Identify which cell holds the provided text, then report its [X, Y] central coordinate. 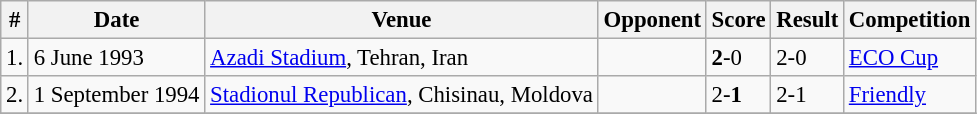
Competition [910, 20]
ECO Cup [910, 58]
6 June 1993 [116, 58]
Score [738, 20]
Venue [402, 20]
Azadi Stadium, Tehran, Iran [402, 58]
1. [15, 58]
Stadionul Republican, Chisinau, Moldova [402, 95]
2. [15, 95]
Result [808, 20]
# [15, 20]
Opponent [652, 20]
Date [116, 20]
1 September 1994 [116, 95]
Friendly [910, 95]
